Return (X, Y) of the center of cell containing provided text 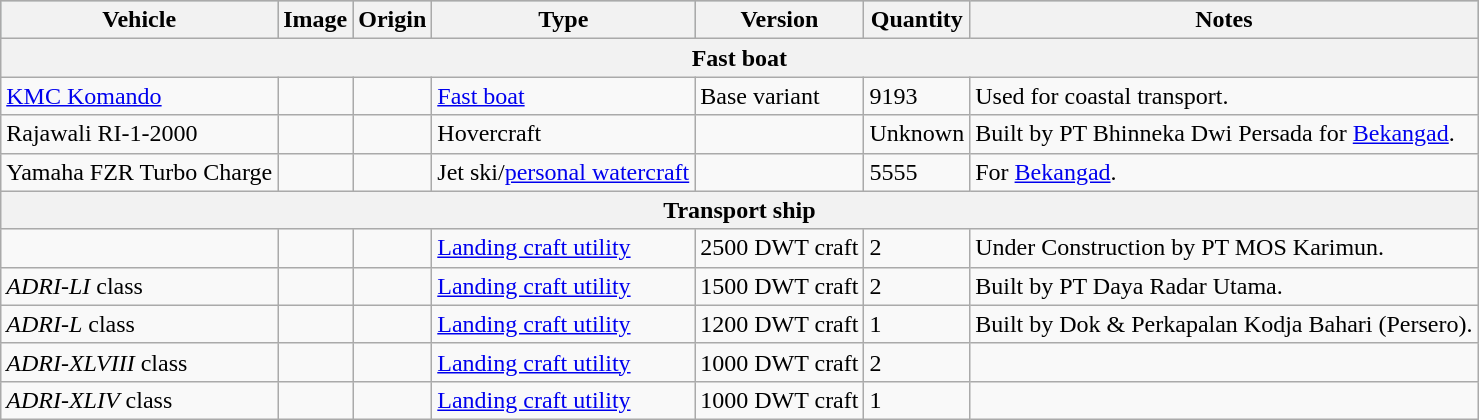
9193 (917, 96)
ADRI-XLVIII class (140, 362)
1500 DWT craft (780, 286)
Version (780, 20)
Vehicle (140, 20)
Rajawali RI-1-2000 (140, 134)
For Bekangad. (1224, 172)
Unknown (917, 134)
Built by Dok & Perkapalan Kodja Bahari (Persero). (1224, 324)
Built by PT Bhinneka Dwi Persada for Bekangad. (1224, 134)
Jet ski/personal watercraft (564, 172)
Yamaha FZR Turbo Charge (140, 172)
Image (316, 20)
Notes (1224, 20)
2500 DWT craft (780, 248)
KMC Komando (140, 96)
Type (564, 20)
1200 DWT craft (780, 324)
Quantity (917, 20)
Under Construction by PT MOS Karimun. (1224, 248)
Transport ship (740, 210)
Base variant (780, 96)
Hovercraft (564, 134)
ADRI-LI class (140, 286)
Used for coastal transport. (1224, 96)
5555 (917, 172)
ADRI-XLIV class (140, 400)
Origin (392, 20)
Built by PT Daya Radar Utama. (1224, 286)
ADRI-L class (140, 324)
